Return (X, Y) of the center of cell containing provided text 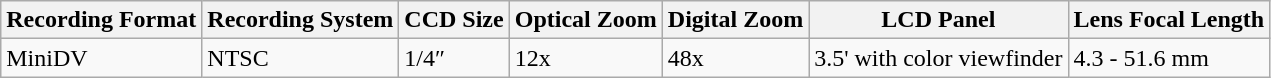
LCD Panel (938, 20)
CCD Size (454, 20)
3.5' with color viewfinder (938, 58)
NTSC (300, 58)
MiniDV (102, 58)
Recording System (300, 20)
Recording Format (102, 20)
Lens Focal Length (1169, 20)
4.3 - 51.6 mm (1169, 58)
48x (735, 58)
1/4″ (454, 58)
Digital Zoom (735, 20)
12x (586, 58)
Optical Zoom (586, 20)
